Return the (X, Y) coordinate for the center point of the cell that contains the specified text.  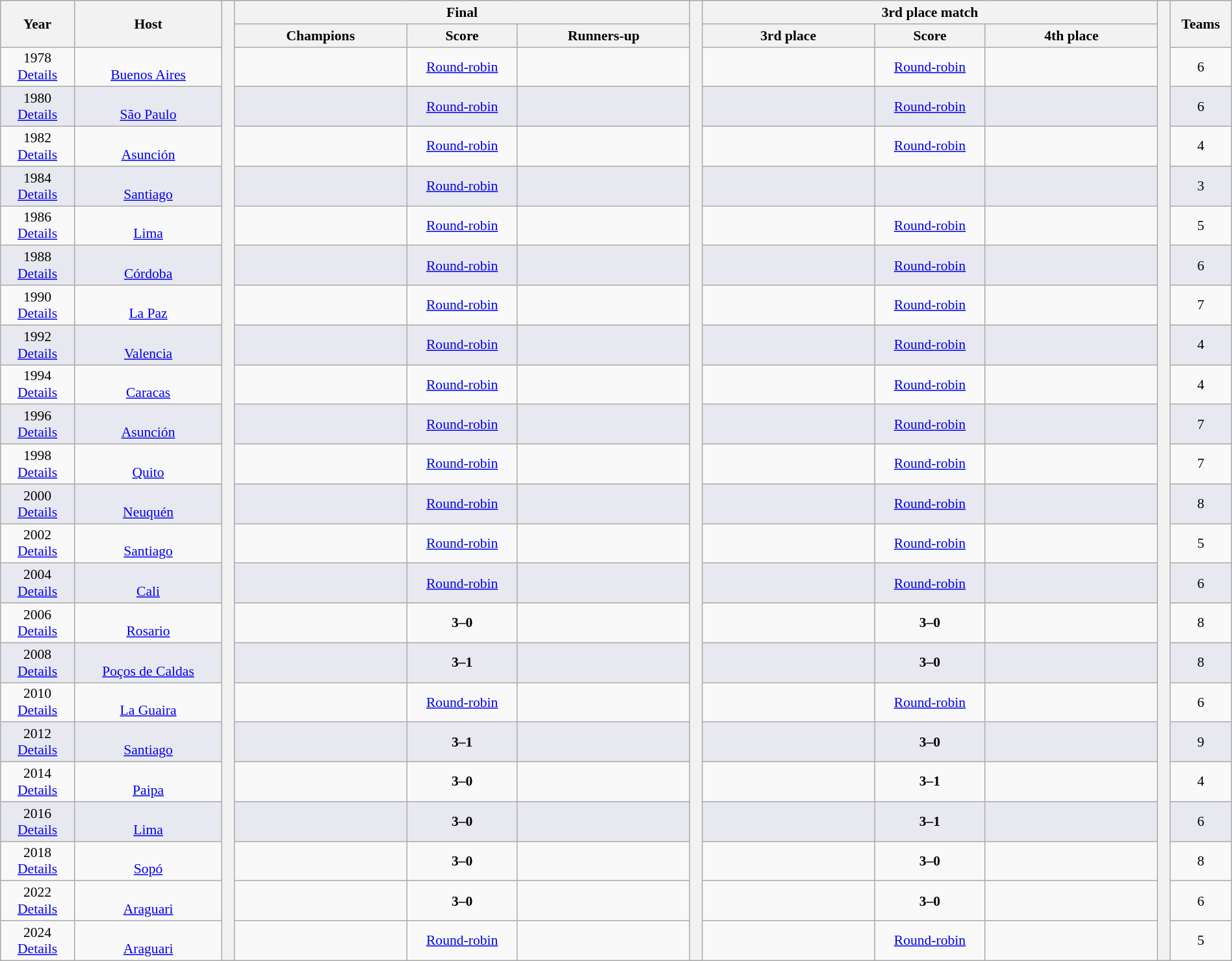
1986Details (38, 226)
1980Details (38, 107)
2016Details (38, 821)
1984Details (38, 186)
4th place (1071, 36)
1978Details (38, 66)
9 (1201, 742)
1998Details (38, 464)
2004Details (38, 583)
Quito (148, 464)
2014Details (38, 782)
Valencia (148, 344)
Champions (321, 36)
Final (463, 12)
2012Details (38, 742)
Buenos Aires (148, 66)
Córdoba (148, 265)
1990Details (38, 305)
2022Details (38, 901)
2006Details (38, 622)
Host (148, 23)
São Paulo (148, 107)
Paipa (148, 782)
Teams (1201, 23)
Year (38, 23)
2010Details (38, 702)
1994Details (38, 385)
2000Details (38, 504)
Caracas (148, 385)
Neuquén (148, 504)
Sopó (148, 862)
2018Details (38, 862)
La Guaira (148, 702)
Runners-up (603, 36)
2002Details (38, 543)
1996Details (38, 425)
3rd place (789, 36)
1982Details (38, 147)
3 (1201, 186)
Rosario (148, 622)
La Paz (148, 305)
2008Details (38, 663)
3rd place match (930, 12)
Poços de Caldas (148, 663)
1988Details (38, 265)
1992Details (38, 344)
2024Details (38, 941)
Cali (148, 583)
